Scan for the cell matching the given text and deliver its (x, y) coordinate at center. 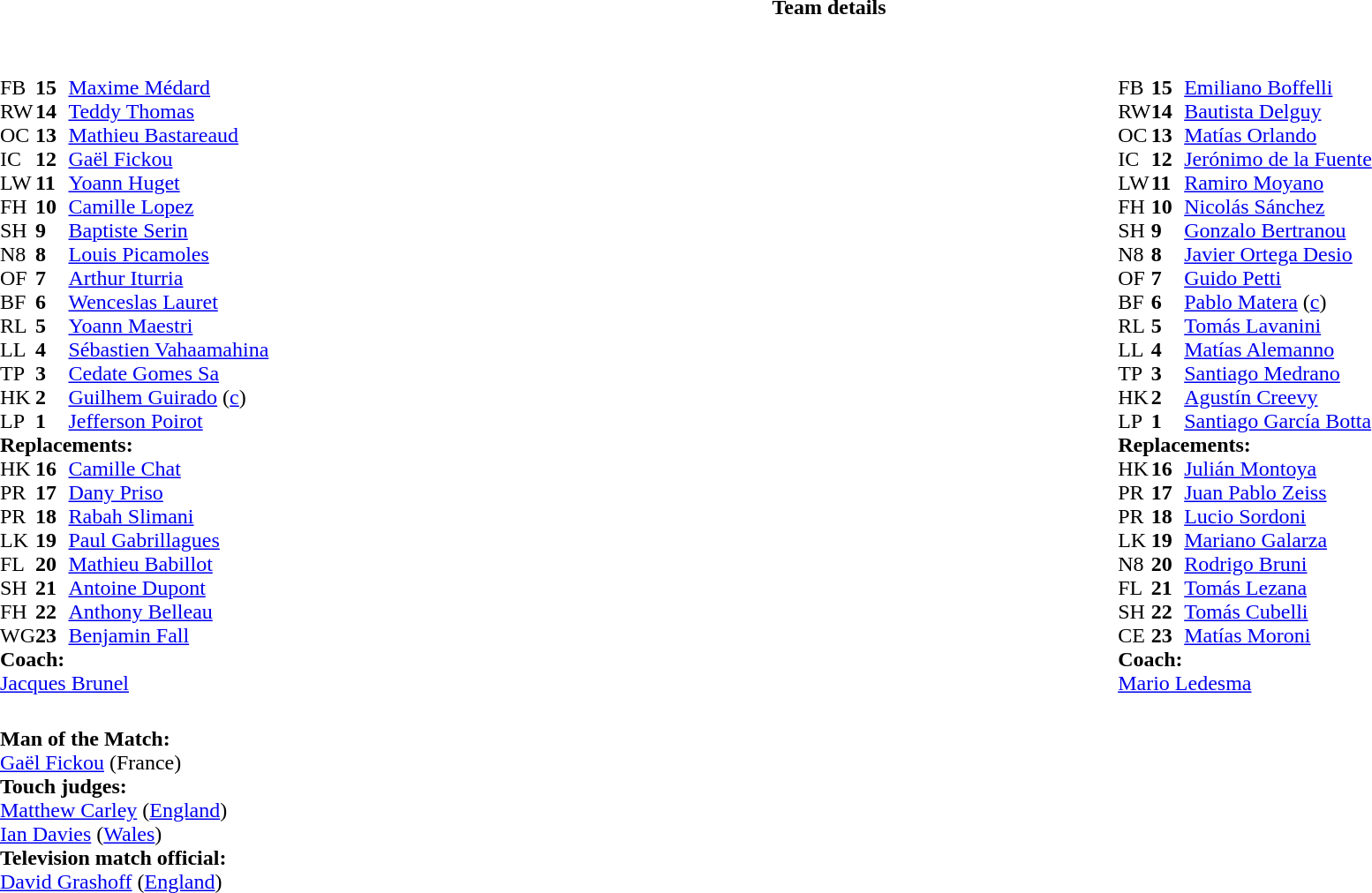
Lucio Sordoni (1278, 517)
Teddy Thomas (168, 111)
Sébastien Vahaamahina (168, 349)
Emiliano Boffelli (1278, 88)
Julián Montoya (1278, 469)
Tomás Lavanini (1278, 326)
Louis Picamoles (168, 254)
Rabah Slimani (168, 517)
Mathieu Babillot (168, 565)
Gaël Fickou (168, 159)
Tomás Cubelli (1278, 612)
Nicolás Sánchez (1278, 206)
WG (18, 635)
Jerónimo de la Fuente (1278, 159)
Agustín Creevy (1278, 397)
Jefferson Poirot (168, 422)
Matías Moroni (1278, 635)
Maxime Médard (168, 88)
Matías Alemanno (1278, 349)
Pablo Matera (c) (1278, 302)
Arthur Iturria (168, 279)
Matías Orlando (1278, 136)
Baptiste Serin (168, 231)
Mariano Galarza (1278, 540)
Camille Chat (168, 469)
Yoann Maestri (168, 326)
Javier Ortega Desio (1278, 254)
Gonzalo Bertranou (1278, 231)
Rodrigo Bruni (1278, 565)
Santiago Medrano (1278, 374)
Mario Ledesma (1245, 683)
Mathieu Bastareaud (168, 136)
Benjamin Fall (168, 635)
Ramiro Moyano (1278, 184)
Anthony Belleau (168, 612)
Jacques Brunel (134, 683)
Yoann Huget (168, 184)
Guido Petti (1278, 279)
Paul Gabrillagues (168, 540)
Juan Pablo Zeiss (1278, 492)
Antoine Dupont (168, 588)
Camille Lopez (168, 206)
CE (1135, 635)
Cedate Gomes Sa (168, 374)
Guilhem Guirado (c) (168, 397)
Dany Priso (168, 492)
Tomás Lezana (1278, 588)
Santiago García Botta (1278, 422)
Wenceslas Lauret (168, 302)
Bautista Delguy (1278, 111)
